Scan for the cell matching the given text and deliver its [X, Y] coordinate at center. 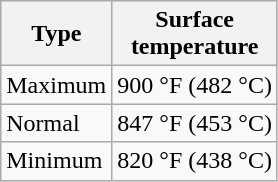
Type [56, 34]
847 °F (453 °C) [195, 123]
Maximum [56, 85]
Normal [56, 123]
Surfacetemperature [195, 34]
Minimum [56, 161]
900 °F (482 °C) [195, 85]
820 °F (438 °C) [195, 161]
